Output the (X, Y) coordinate of the center of the cell containing the given text.  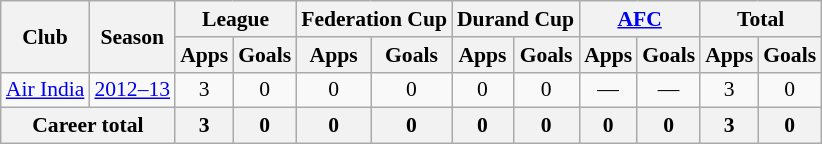
Durand Cup (516, 19)
Air India (46, 90)
Career total (88, 126)
2012–13 (132, 90)
League (236, 19)
Season (132, 36)
AFC (640, 19)
Club (46, 36)
Federation Cup (374, 19)
Total (760, 19)
